Return (x, y) of the center of cell containing provided text 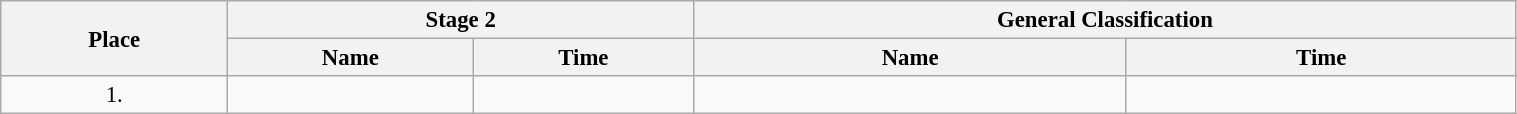
Place (114, 38)
General Classification (1105, 20)
1. (114, 95)
Stage 2 (461, 20)
